Pinpoint the cell where the given text exists, returning its (X, Y) midpoint coordinate. 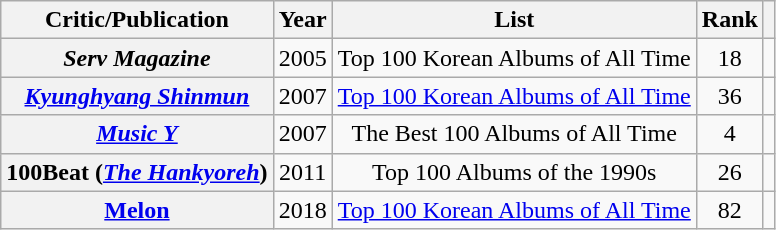
Top 100 Albums of the 1990s (514, 172)
100Beat (The Hankyoreh) (137, 172)
2011 (302, 172)
2005 (302, 58)
18 (730, 58)
36 (730, 96)
2018 (302, 210)
Critic/Publication (137, 20)
Music Y (137, 134)
The Best 100 Albums of All Time (514, 134)
List (514, 20)
82 (730, 210)
26 (730, 172)
4 (730, 134)
Kyunghyang Shinmun (137, 96)
Melon (137, 210)
Year (302, 20)
Serv Magazine (137, 58)
Rank (730, 20)
